Return (X, Y) of the center of cell containing provided text 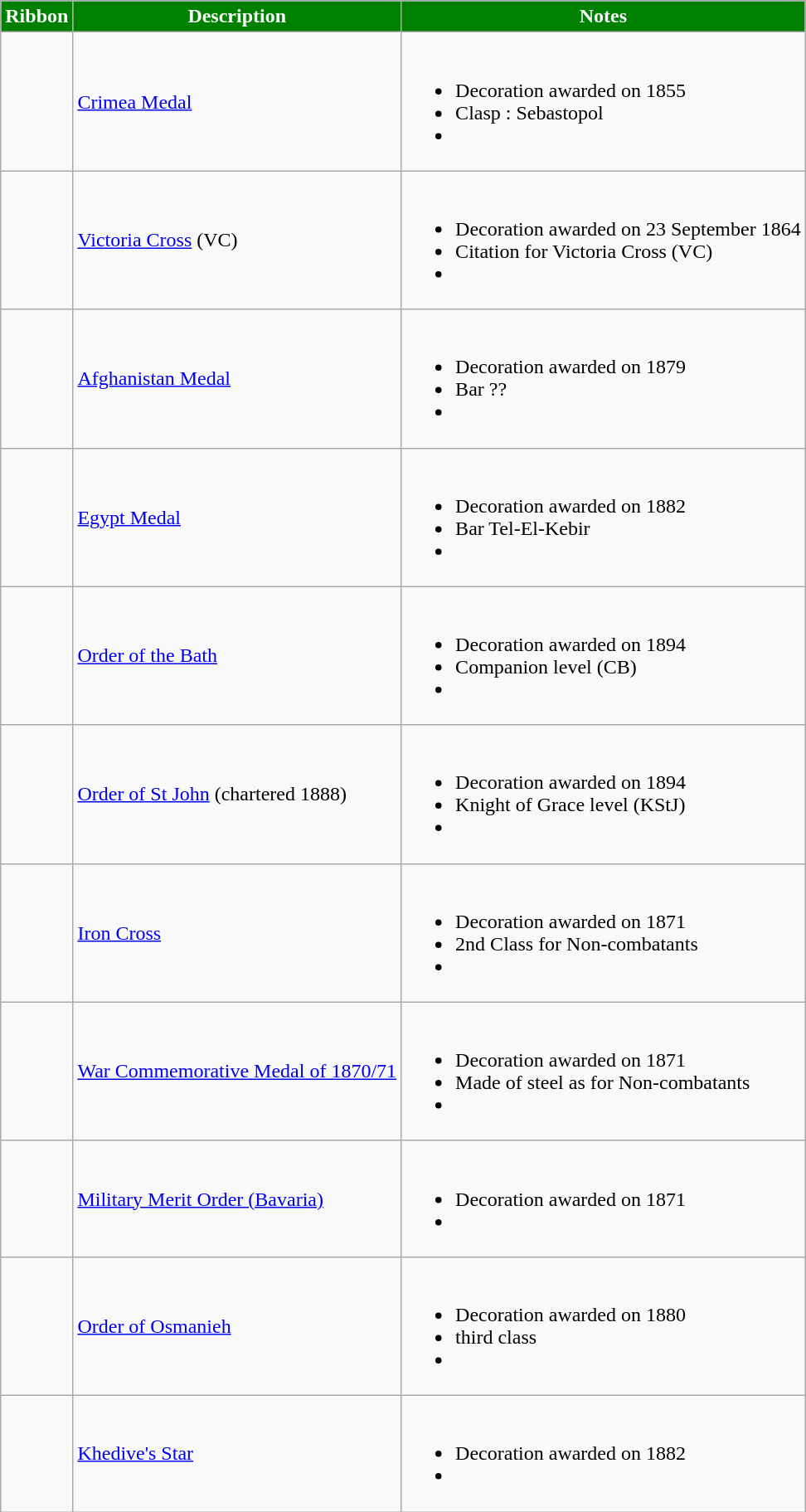
Decoration awarded on 1879Bar ?? (604, 378)
Decoration awarded on 1855Clasp : Sebastopol (604, 101)
Decoration awarded on 1894Knight of Grace level (KStJ) (604, 795)
Victoria Cross (VC) (237, 241)
Afghanistan Medal (237, 378)
Egypt Medal (237, 518)
Decoration awarded on 1871 (604, 1198)
Decoration awarded on 1894Companion level (CB) (604, 655)
Decoration awarded on 1880third class (604, 1325)
Khedive's Star (237, 1453)
Military Merit Order (Bavaria) (237, 1198)
Description (237, 17)
Crimea Medal (237, 101)
Notes (604, 17)
Order of Osmanieh (237, 1325)
Ribbon (36, 17)
Decoration awarded on 23 September 1864Citation for Victoria Cross (VC) (604, 241)
Decoration awarded on 1882Bar Tel-El-Kebir (604, 518)
Iron Cross (237, 932)
War Commemorative Medal of 1870/71 (237, 1072)
Order of the Bath (237, 655)
Decoration awarded on 18712nd Class for Non-combatants (604, 932)
Decoration awarded on 1871Made of steel as for Non-combatants (604, 1072)
Decoration awarded on 1882 (604, 1453)
Order of St John (chartered 1888) (237, 795)
